Capture the cell that displays the provided text and extract its (X, Y) central coordinate. 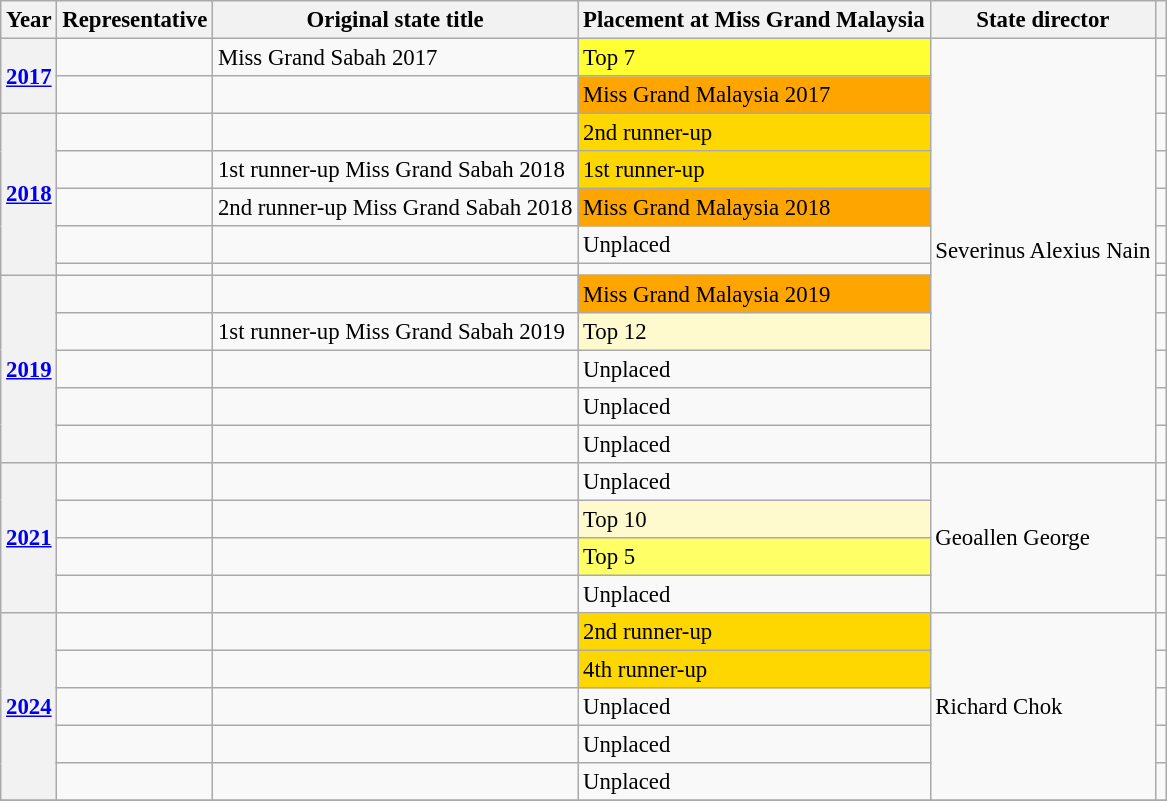
Top 12 (754, 331)
4th runner-up (754, 670)
Representative (135, 20)
Miss Grand Malaysia 2017 (754, 95)
Year (29, 20)
2024 (29, 707)
Original state title (396, 20)
2021 (29, 538)
2017 (29, 76)
Miss Grand Malaysia 2018 (754, 208)
1st runner-up Miss Grand Sabah 2019 (396, 331)
State director (1043, 20)
Miss Grand Malaysia 2019 (754, 294)
Top 10 (754, 519)
2019 (29, 369)
Placement at Miss Grand Malaysia (754, 20)
Severinus Alexius Nain (1043, 251)
Top 5 (754, 557)
1st runner-up (754, 170)
2018 (29, 194)
Top 7 (754, 58)
Miss Grand Sabah 2017 (396, 58)
Geoallen George (1043, 538)
2nd runner-up Miss Grand Sabah 2018 (396, 208)
Richard Chok (1043, 707)
1st runner-up Miss Grand Sabah 2018 (396, 170)
